Determine the [x, y] coordinate at the center of the cell enclosing the given text.  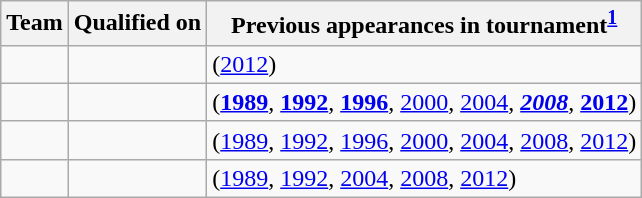
(1989, 1992, 2004, 2008, 2012) [424, 178]
Previous appearances in tournament1 [424, 24]
(2012) [424, 64]
Qualified on [137, 24]
Team [35, 24]
